From the cell containing the given text, extract its center point as [x, y] coordinate. 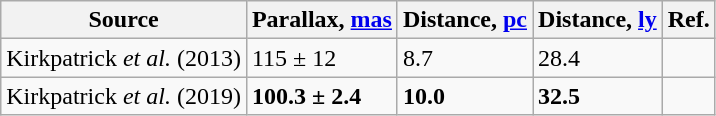
32.5 [598, 96]
28.4 [598, 58]
Distance, pc [464, 20]
115 ± 12 [322, 58]
Kirkpatrick et al. (2013) [124, 58]
100.3 ± 2.4 [322, 96]
Ref. [688, 20]
Kirkpatrick et al. (2019) [124, 96]
Source [124, 20]
10.0 [464, 96]
Parallax, mas [322, 20]
Distance, ly [598, 20]
8.7 [464, 58]
